Scan for the cell matching the given text and deliver its (x, y) coordinate at center. 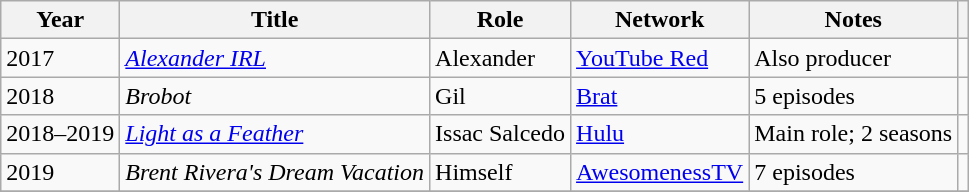
YouTube Red (660, 58)
Issac Salcedo (500, 134)
Brobot (275, 96)
Himself (500, 172)
Light as a Feather (275, 134)
2017 (60, 58)
Role (500, 20)
2018 (60, 96)
5 episodes (854, 96)
Brat (660, 96)
2019 (60, 172)
Hulu (660, 134)
Main role; 2 seasons (854, 134)
Notes (854, 20)
Brent Rivera's Dream Vacation (275, 172)
Alexander (500, 58)
Alexander IRL (275, 58)
7 episodes (854, 172)
Also producer (854, 58)
2018–2019 (60, 134)
Network (660, 20)
Year (60, 20)
Title (275, 20)
Gil (500, 96)
AwesomenessTV (660, 172)
